Detect which cell encompasses the target text, then output its (x, y) center coordinate. 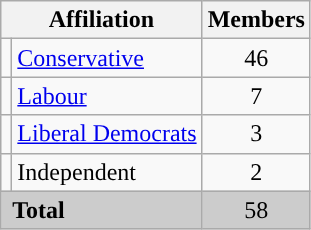
Conservative (107, 58)
Members (256, 20)
Affiliation (102, 20)
58 (256, 210)
Labour (107, 96)
3 (256, 134)
2 (256, 172)
46 (256, 58)
Total (102, 210)
7 (256, 96)
Liberal Democrats (107, 134)
Independent (107, 172)
